Capture the cell that displays the provided text and extract its (X, Y) central coordinate. 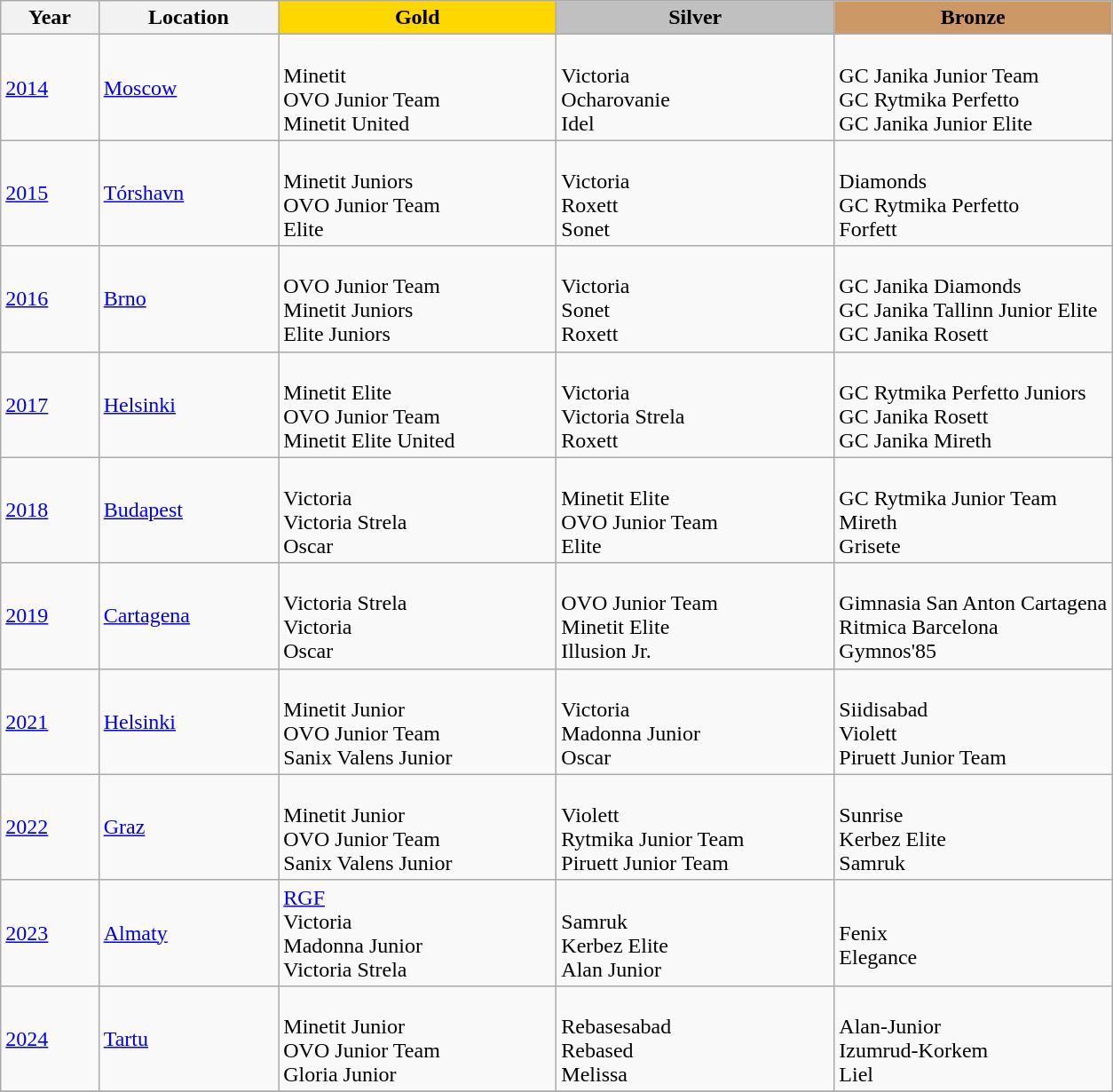
Moscow (188, 87)
Year (50, 18)
Minetit EliteOVO Junior TeamElite (696, 510)
Budapest (188, 510)
GC Rytmika Perfetto JuniorsGC Janika RosettGC Janika Mireth (973, 405)
2014 (50, 87)
2021 (50, 721)
2015 (50, 194)
VictoriaVictoria StrelaOscar (417, 510)
2018 (50, 510)
SamrukKerbez EliteAlan Junior (696, 932)
OVO Junior TeamMinetit JuniorsElite Juniors (417, 298)
VictoriaSonetRoxett (696, 298)
Tórshavn (188, 194)
SiidisabadViolettPiruett Junior Team (973, 721)
GC Rytmika Junior TeamMirethGrisete (973, 510)
Minetit JuniorsOVO Junior TeamElite (417, 194)
2017 (50, 405)
Brno (188, 298)
2024 (50, 1039)
Gold (417, 18)
Graz (188, 827)
Location (188, 18)
Gimnasia San Anton CartagenaRitmica BarcelonaGymnos'85 (973, 616)
DiamondsGC Rytmika PerfettoForfett (973, 194)
Minetit JuniorOVO Junior TeamGloria Junior (417, 1039)
Cartagena (188, 616)
FenixElegance (973, 932)
Minetit EliteOVO Junior TeamMinetit Elite United (417, 405)
VictoriaOcharovanieIdel (696, 87)
2022 (50, 827)
Silver (696, 18)
Alan-JuniorIzumrud-KorkemLiel (973, 1039)
Victoria StrelaVictoriaOscar (417, 616)
RGFVictoriaMadonna JuniorVictoria Strela (417, 932)
2019 (50, 616)
VictoriaRoxettSonet (696, 194)
Tartu (188, 1039)
2023 (50, 932)
Bronze (973, 18)
OVO Junior TeamMinetit EliteIllusion Jr. (696, 616)
VictoriaVictoria StrelaRoxett (696, 405)
2016 (50, 298)
GC Janika DiamondsGC Janika Tallinn Junior EliteGC Janika Rosett (973, 298)
VictoriaMadonna JuniorOscar (696, 721)
GC Janika Junior TeamGC Rytmika PerfettoGC Janika Junior Elite (973, 87)
Almaty (188, 932)
SunriseKerbez EliteSamruk (973, 827)
MinetitOVO Junior TeamMinetit United (417, 87)
ViolettRytmika Junior TeamPiruett Junior Team (696, 827)
RebasesabadRebasedMelissa (696, 1039)
